Find where the given text appears and provide that cell's center as (x, y) coordinate. 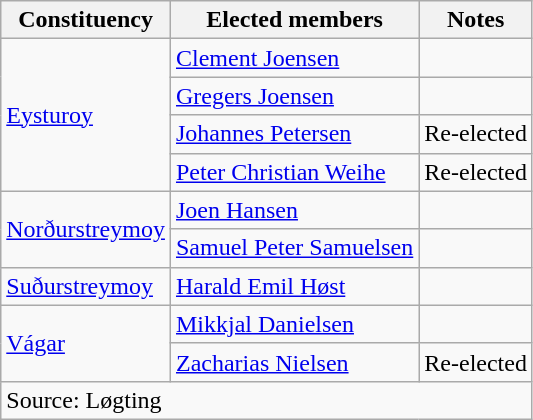
Vágar (86, 343)
Notes (476, 20)
Peter Christian Weihe (294, 172)
Joen Hansen (294, 210)
Samuel Peter Samuelsen (294, 248)
Constituency (86, 20)
Mikkjal Danielsen (294, 324)
Johannes Petersen (294, 134)
Elected members (294, 20)
Harald Emil Høst (294, 286)
Norðurstreymoy (86, 229)
Gregers Joensen (294, 96)
Suðurstreymoy (86, 286)
Clement Joensen (294, 58)
Eysturoy (86, 115)
Zacharias Nielsen (294, 362)
Source: Løgting (267, 400)
